For the text-containing cell, return its midpoint in (x, y) coordinate format. 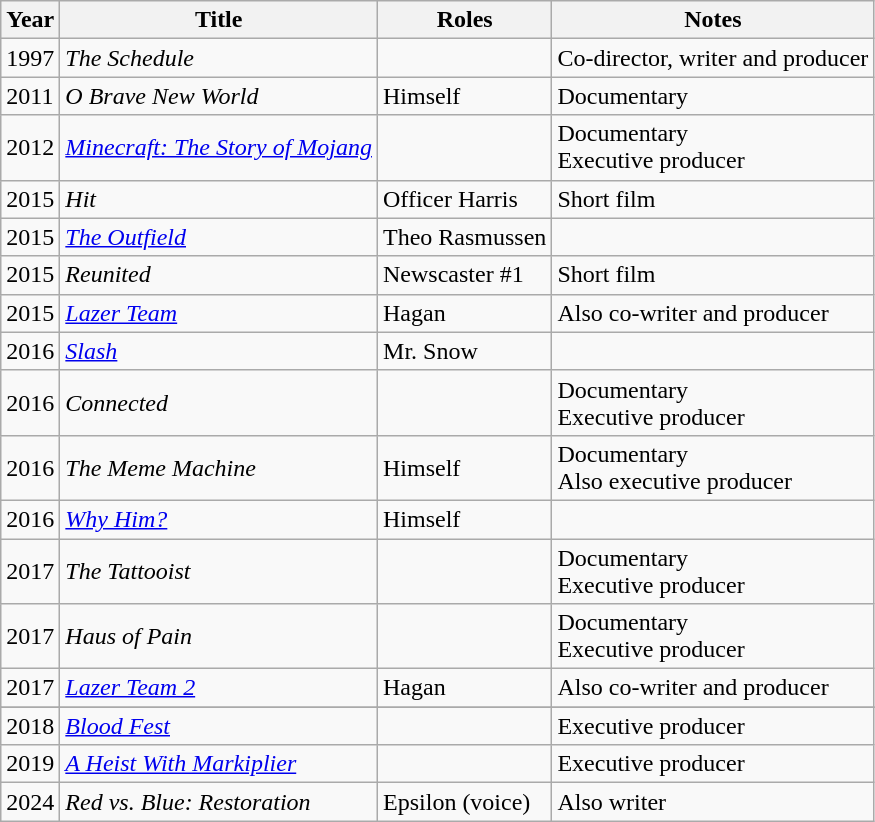
Lazer Team (219, 313)
Connected (219, 402)
Epsilon (voice) (465, 802)
Co-director, writer and producer (713, 58)
Slash (219, 351)
Also writer (713, 802)
DocumentaryAlso executive producer (713, 468)
Newscaster #1 (465, 275)
Documentary (713, 96)
Mr. Snow (465, 351)
Title (219, 20)
Notes (713, 20)
Officer Harris (465, 199)
Year (30, 20)
The Outfield (219, 237)
O Brave New World (219, 96)
Hit (219, 199)
1997 (30, 58)
2012 (30, 148)
Why Him? (219, 519)
Lazer Team 2 (219, 688)
Haus of Pain (219, 636)
2018 (30, 726)
Blood Fest (219, 726)
Theo Rasmussen (465, 237)
Red vs. Blue: Restoration (219, 802)
Minecraft: The Story of Mojang (219, 148)
Roles (465, 20)
2011 (30, 96)
2019 (30, 764)
2024 (30, 802)
A Heist With Markiplier (219, 764)
The Tattooist (219, 570)
The Meme Machine (219, 468)
The Schedule (219, 58)
Reunited (219, 275)
